For the text-containing cell, return its midpoint in (X, Y) coordinate format. 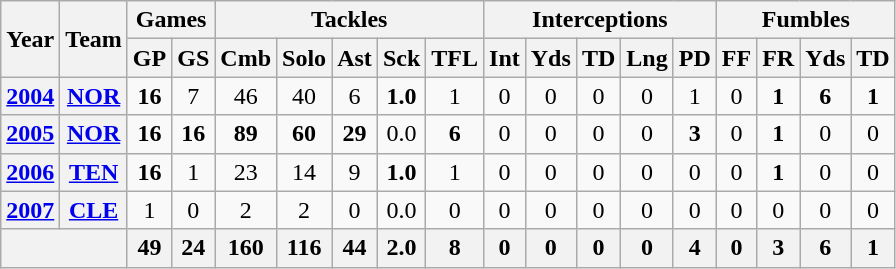
CLE (94, 210)
PD (694, 58)
8 (455, 248)
2004 (30, 96)
2005 (30, 134)
4 (694, 248)
7 (194, 96)
2007 (30, 210)
GP (149, 58)
TFL (455, 58)
Year (30, 39)
24 (194, 248)
FR (778, 58)
160 (246, 248)
9 (355, 172)
Tackles (350, 20)
Sck (401, 58)
TEN (94, 172)
14 (304, 172)
Int (505, 58)
Fumbles (806, 20)
Games (170, 20)
29 (355, 134)
23 (246, 172)
40 (304, 96)
116 (304, 248)
Cmb (246, 58)
Interceptions (600, 20)
Solo (304, 58)
49 (149, 248)
GS (194, 58)
Team (94, 39)
89 (246, 134)
60 (304, 134)
Lng (647, 58)
FF (736, 58)
Ast (355, 58)
2006 (30, 172)
44 (355, 248)
46 (246, 96)
2.0 (401, 248)
